From the cell containing the given text, extract its center point as [X, Y] coordinate. 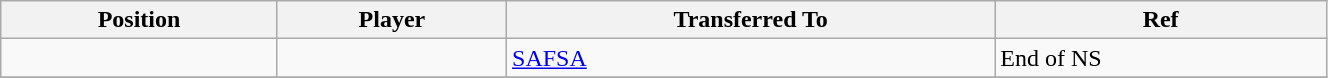
End of NS [1161, 58]
Position [140, 20]
Ref [1161, 20]
Player [392, 20]
SAFSA [751, 58]
Transferred To [751, 20]
